Find where the given text appears and provide that cell's center as [X, Y] coordinate. 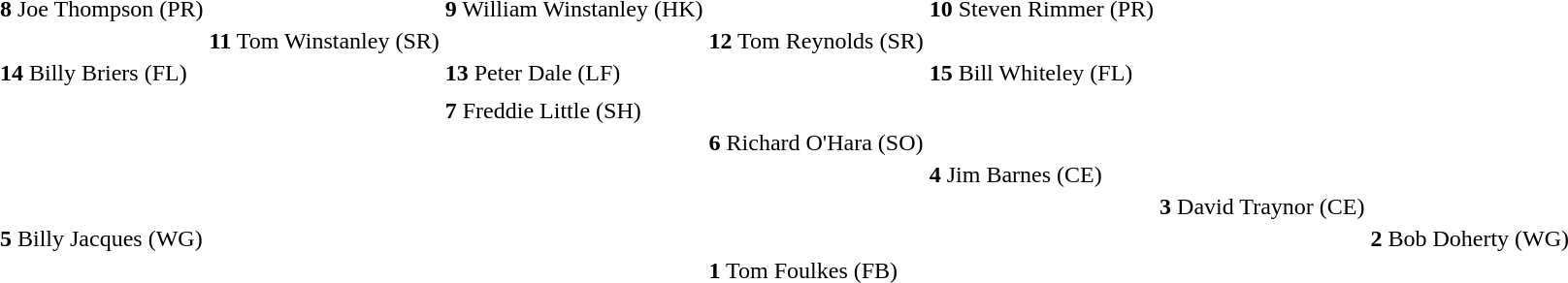
13 Peter Dale (LF) [574, 73]
12 Tom Reynolds (SR) [816, 42]
7 Freddie Little (SH) [574, 111]
6 Richard O'Hara (SO) [816, 142]
3 David Traynor (CE) [1262, 206]
11 Tom Winstanley (SR) [324, 42]
4 Jim Barnes (CE) [1041, 175]
15 Bill Whiteley (FL) [1041, 73]
